For the text-containing cell, return its midpoint in [x, y] coordinate format. 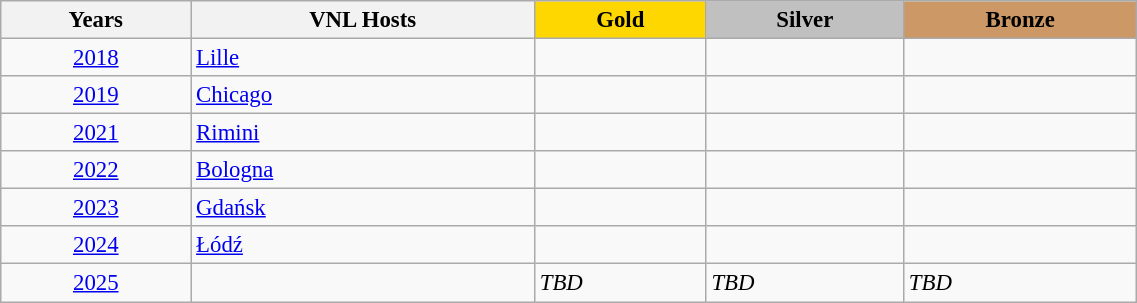
Bronze [1020, 20]
2022 [96, 170]
Chicago [363, 95]
Łódź [363, 245]
2024 [96, 245]
Lille [363, 58]
2021 [96, 133]
Bologna [363, 170]
Rimini [363, 133]
Gold [620, 20]
2019 [96, 95]
Years [96, 20]
2025 [96, 283]
2023 [96, 208]
Silver [804, 20]
Gdańsk [363, 208]
VNL Hosts [363, 20]
2018 [96, 58]
